Detect which cell encompasses the target text, then output its [X, Y] center coordinate. 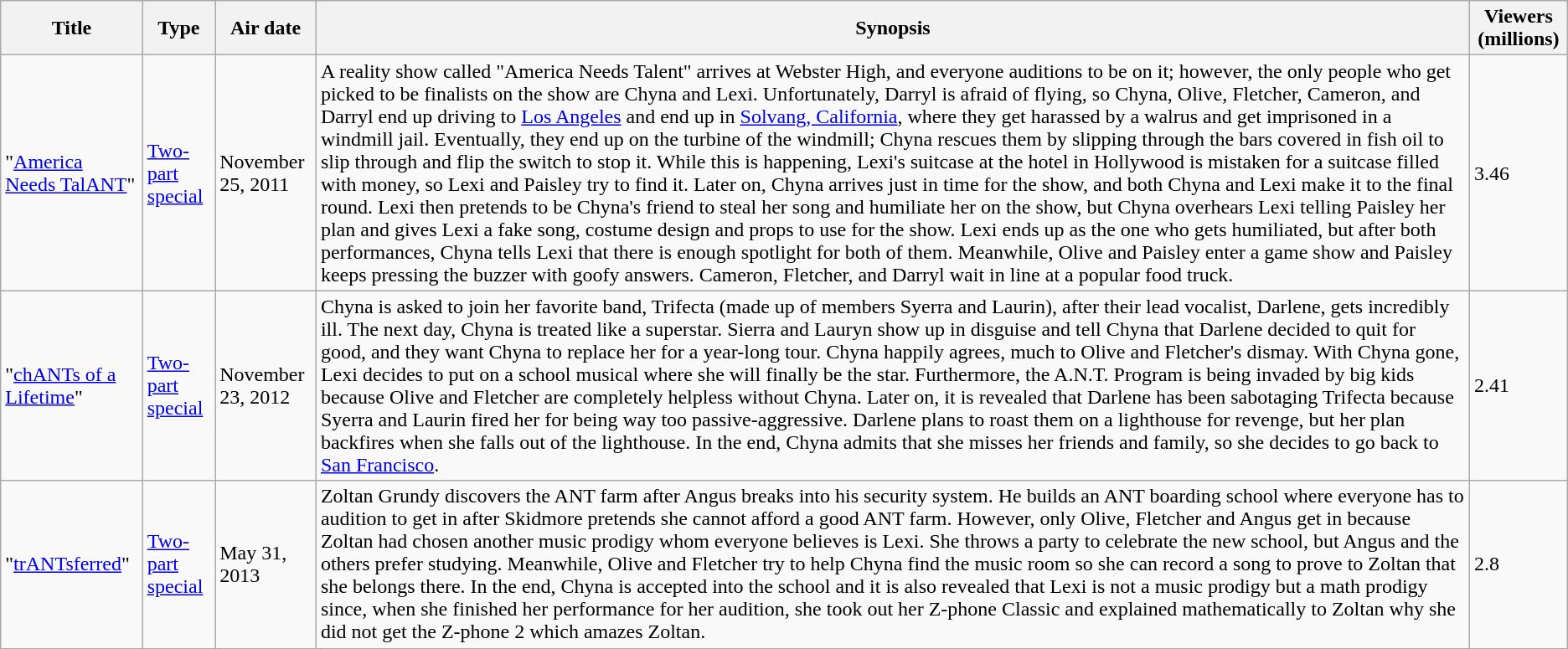
2.8 [1519, 564]
"trANTsferred" [72, 564]
November 23, 2012 [266, 385]
Synopsis [893, 28]
May 31, 2013 [266, 564]
3.46 [1519, 173]
"chANTs of a Lifetime" [72, 385]
2.41 [1519, 385]
November 25, 2011 [266, 173]
"America Needs TalANT" [72, 173]
Type [178, 28]
Viewers (millions) [1519, 28]
Title [72, 28]
Air date [266, 28]
